Locate the cell with the specified text and output its [X, Y] center coordinate. 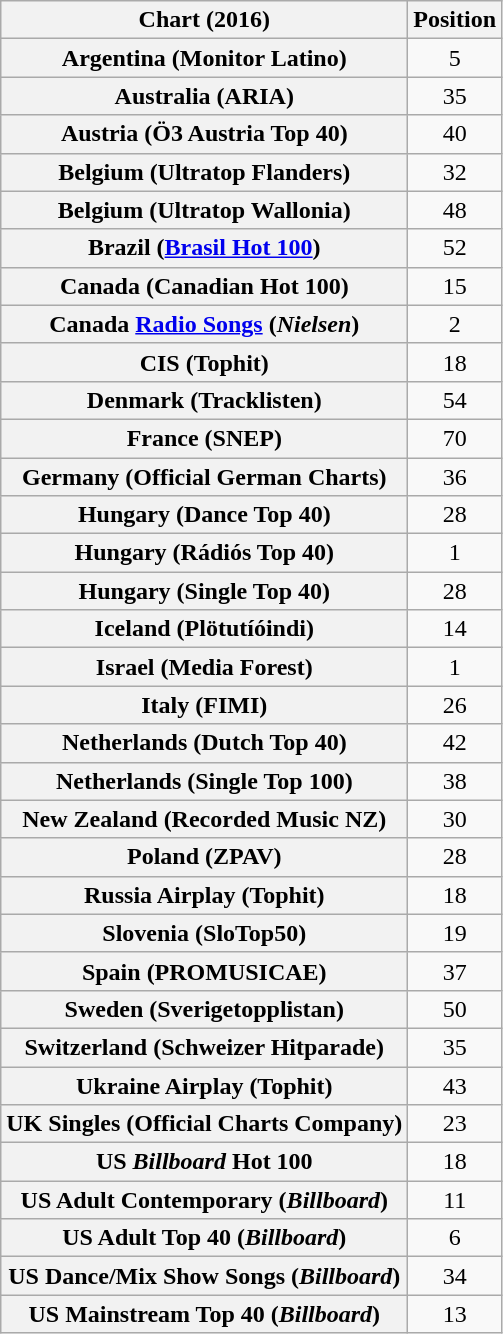
19 [455, 933]
13 [455, 1314]
50 [455, 1009]
36 [455, 477]
New Zealand (Recorded Music NZ) [204, 819]
70 [455, 438]
52 [455, 248]
37 [455, 971]
Brazil (Brasil Hot 100) [204, 248]
15 [455, 286]
Israel (Media Forest) [204, 667]
Belgium (Ultratop Flanders) [204, 172]
Argentina (Monitor Latino) [204, 58]
14 [455, 629]
Spain (PROMUSICAE) [204, 971]
Switzerland (Schweizer Hitparade) [204, 1047]
42 [455, 743]
38 [455, 781]
30 [455, 819]
54 [455, 400]
Poland (ZPAV) [204, 857]
32 [455, 172]
Belgium (Ultratop Wallonia) [204, 210]
Netherlands (Single Top 100) [204, 781]
US Mainstream Top 40 (Billboard) [204, 1314]
Canada (Canadian Hot 100) [204, 286]
Germany (Official German Charts) [204, 477]
UK Singles (Official Charts Company) [204, 1124]
48 [455, 210]
Sweden (Sverigetopplistan) [204, 1009]
Chart (2016) [204, 20]
Position [455, 20]
Canada Radio Songs (Nielsen) [204, 324]
US Billboard Hot 100 [204, 1162]
23 [455, 1124]
11 [455, 1200]
Ukraine Airplay (Tophit) [204, 1085]
Netherlands (Dutch Top 40) [204, 743]
Russia Airplay (Tophit) [204, 895]
43 [455, 1085]
34 [455, 1276]
Australia (ARIA) [204, 96]
2 [455, 324]
France (SNEP) [204, 438]
Denmark (Tracklisten) [204, 400]
Hungary (Single Top 40) [204, 591]
26 [455, 705]
Iceland (Plötutíóindi) [204, 629]
5 [455, 58]
Italy (FIMI) [204, 705]
US Adult Top 40 (Billboard) [204, 1238]
Hungary (Dance Top 40) [204, 515]
Hungary (Rádiós Top 40) [204, 553]
CIS (Tophit) [204, 362]
Slovenia (SloTop50) [204, 933]
40 [455, 134]
US Adult Contemporary (Billboard) [204, 1200]
6 [455, 1238]
Austria (Ö3 Austria Top 40) [204, 134]
US Dance/Mix Show Songs (Billboard) [204, 1276]
